Determine the (x, y) coordinate at the center of the cell enclosing the given text.  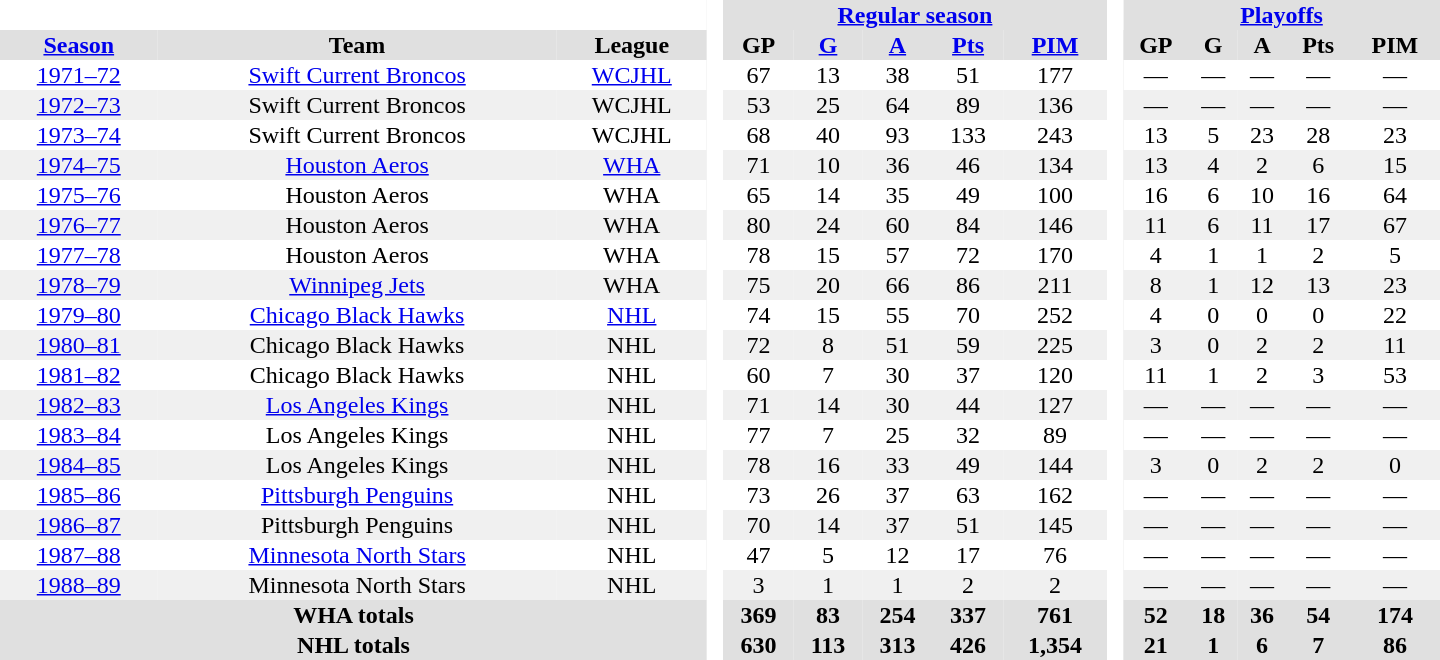
1974–75 (79, 165)
59 (968, 345)
225 (1054, 345)
24 (828, 225)
144 (1054, 465)
47 (758, 555)
55 (898, 315)
77 (758, 435)
630 (758, 645)
68 (758, 135)
84 (968, 225)
44 (968, 405)
Winnipeg Jets (358, 285)
1986–87 (79, 525)
254 (898, 615)
52 (1156, 615)
313 (898, 645)
32 (968, 435)
73 (758, 495)
1988–89 (79, 585)
40 (828, 135)
57 (898, 255)
20 (828, 285)
1981–82 (79, 375)
46 (968, 165)
100 (1054, 195)
174 (1395, 615)
145 (1054, 525)
54 (1318, 615)
1971–72 (79, 75)
1975–76 (79, 195)
426 (968, 645)
243 (1054, 135)
83 (828, 615)
NHL totals (354, 645)
162 (1054, 495)
22 (1395, 315)
28 (1318, 135)
761 (1054, 615)
1,354 (1054, 645)
63 (968, 495)
66 (898, 285)
76 (1054, 555)
127 (1054, 405)
1979–80 (79, 315)
1972–73 (79, 105)
120 (1054, 375)
18 (1214, 615)
252 (1054, 315)
1982–83 (79, 405)
134 (1054, 165)
170 (1054, 255)
1976–77 (79, 225)
177 (1054, 75)
Playoffs (1282, 15)
133 (968, 135)
1987–88 (79, 555)
65 (758, 195)
1977–78 (79, 255)
211 (1054, 285)
35 (898, 195)
33 (898, 465)
Team (358, 45)
Season (79, 45)
1984–85 (79, 465)
26 (828, 495)
1983–84 (79, 435)
1978–79 (79, 285)
146 (1054, 225)
1973–74 (79, 135)
369 (758, 615)
Regular season (914, 15)
80 (758, 225)
113 (828, 645)
75 (758, 285)
21 (1156, 645)
337 (968, 615)
League (632, 45)
38 (898, 75)
136 (1054, 105)
93 (898, 135)
1980–81 (79, 345)
1985–86 (79, 495)
74 (758, 315)
WHA totals (354, 615)
